Scan for the cell matching the given text and deliver its [x, y] coordinate at center. 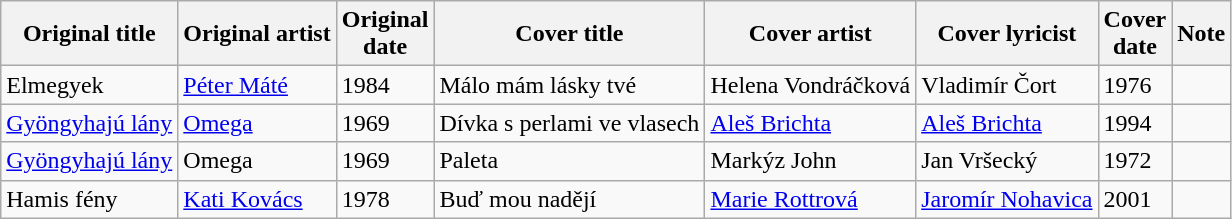
Cover artist [810, 34]
1994 [1135, 123]
Original title [90, 34]
Note [1202, 34]
1978 [385, 199]
Cover date [1135, 34]
Vladimír Čort [1007, 85]
Hamis fény [90, 199]
Helena Vondráčková [810, 85]
Marie Rottrová [810, 199]
Cover lyricist [1007, 34]
Cover title [570, 34]
1972 [1135, 161]
Buď mou nadějí [570, 199]
Péter Máté [257, 85]
Elmegyek [90, 85]
Original date [385, 34]
2001 [1135, 199]
Original artist [257, 34]
1976 [1135, 85]
Paleta [570, 161]
Dívka s perlami ve vlasech [570, 123]
Jan Vršecký [1007, 161]
1984 [385, 85]
Markýz John [810, 161]
Kati Kovács [257, 199]
Málo mám lásky tvé [570, 85]
Jaromír Nohavica [1007, 199]
